Output the [X, Y] coordinate of the center of the cell containing the given text.  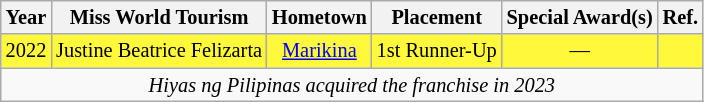
Hometown [320, 17]
2022 [26, 51]
Marikina [320, 51]
Ref. [680, 17]
Placement [437, 17]
1st Runner-Up [437, 51]
Special Award(s) [580, 17]
Miss World Tourism [159, 17]
Year [26, 17]
Justine Beatrice Felizarta [159, 51]
— [580, 51]
Hiyas ng Pilipinas acquired the franchise in 2023 [352, 85]
